Find where the given text appears and provide that cell's center as (X, Y) coordinate. 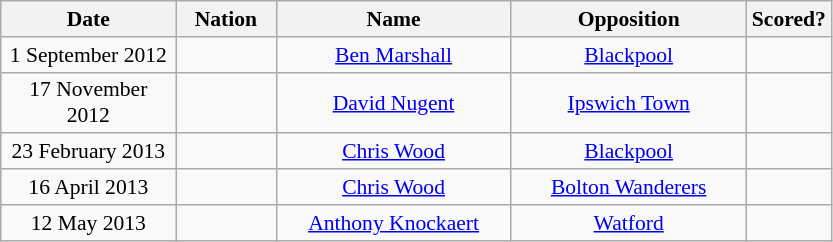
Scored? (788, 19)
17 November 2012 (88, 102)
Nation (226, 19)
23 February 2013 (88, 152)
Anthony Knockaert (394, 223)
David Nugent (394, 102)
16 April 2013 (88, 187)
Ipswich Town (628, 102)
Ben Marshall (394, 55)
Bolton Wanderers (628, 187)
Name (394, 19)
1 September 2012 (88, 55)
Watford (628, 223)
Opposition (628, 19)
Date (88, 19)
12 May 2013 (88, 223)
